Scan for the cell matching the given text and deliver its [x, y] coordinate at center. 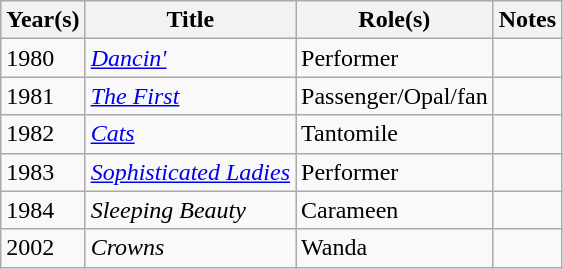
Title [190, 20]
1983 [43, 172]
Notes [527, 20]
Year(s) [43, 20]
1982 [43, 134]
The First [190, 96]
Sophisticated Ladies [190, 172]
1984 [43, 210]
1980 [43, 58]
Passenger/Opal/fan [395, 96]
Sleeping Beauty [190, 210]
Tantomile [395, 134]
1981 [43, 96]
Dancin' [190, 58]
Wanda [395, 248]
Cats [190, 134]
Crowns [190, 248]
2002 [43, 248]
Role(s) [395, 20]
Carameen [395, 210]
